Pinpoint the cell where the given text exists, returning its [x, y] midpoint coordinate. 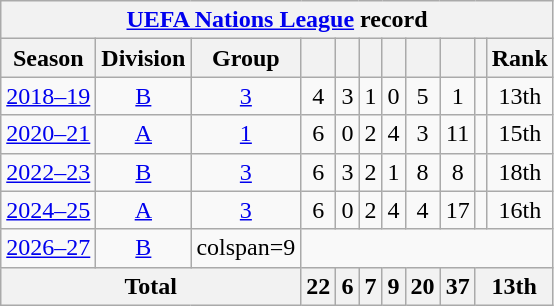
17 [458, 210]
Season [48, 58]
37 [458, 286]
2018–19 [48, 96]
Total [151, 286]
2022–23 [48, 172]
20 [422, 286]
colspan=9 [246, 248]
16th [520, 210]
18th [520, 172]
2026–27 [48, 248]
5 [422, 96]
2024–25 [48, 210]
22 [318, 286]
Rank [520, 58]
9 [394, 286]
Group [246, 58]
2020–21 [48, 134]
Division [144, 58]
11 [458, 134]
15th [520, 134]
7 [370, 286]
UEFA Nations League record [278, 20]
